Locate the cell with the specified text and output its (X, Y) center coordinate. 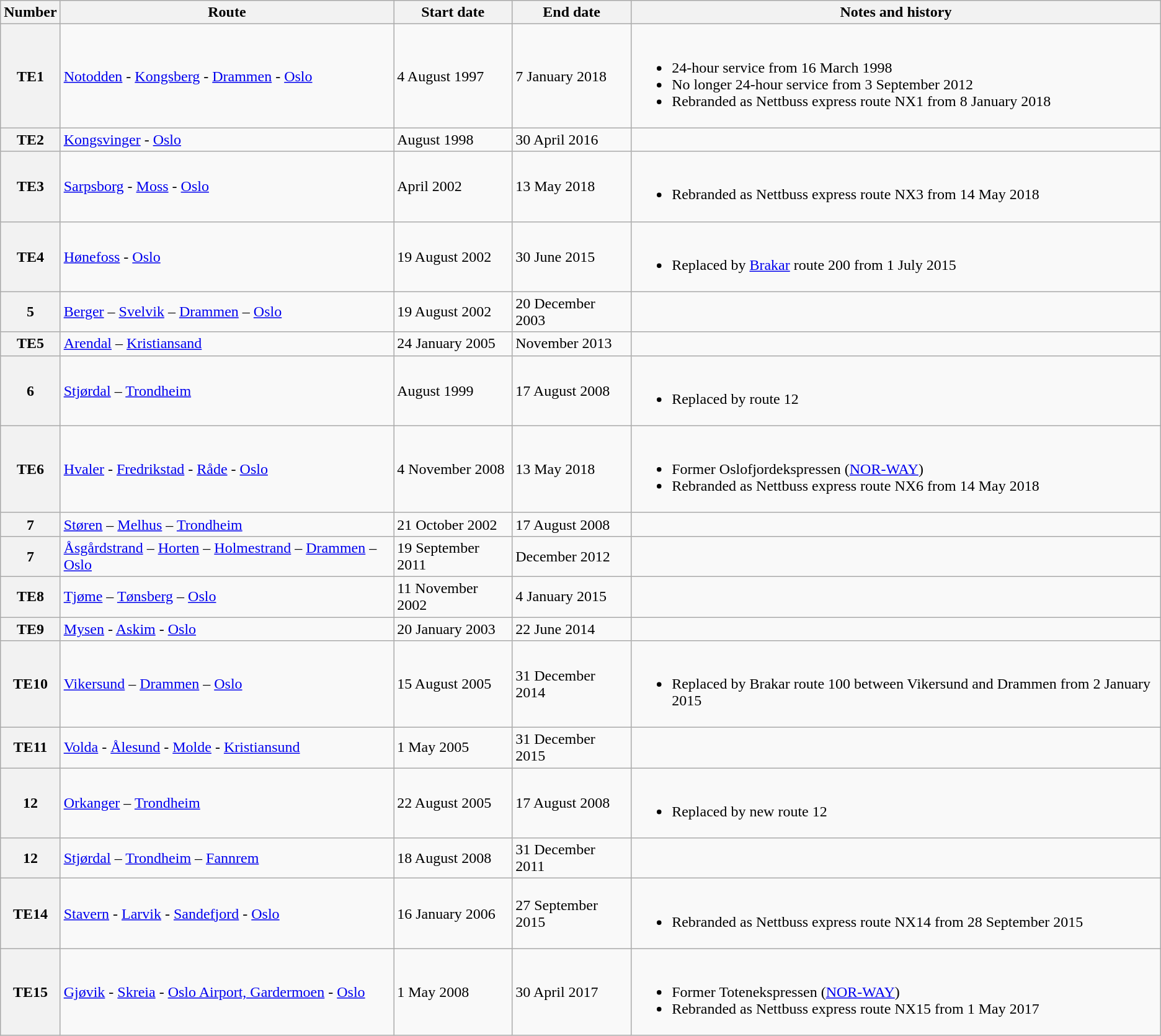
TE2 (30, 140)
Hønefoss - Oslo (227, 257)
15 August 2005 (453, 684)
21 October 2002 (453, 524)
11 November 2002 (453, 597)
20 January 2003 (453, 628)
1 May 2005 (453, 748)
18 August 2008 (453, 859)
31 December 2014 (572, 684)
1 May 2008 (453, 992)
TE5 (30, 344)
6 (30, 391)
Mysen - Askim - Oslo (227, 628)
Åsgårdstrand – Horten – Holmestrand – Drammen – Oslo (227, 556)
Route (227, 12)
Hvaler - Fredrikstad - Råde - Oslo (227, 469)
Kongsvinger - Oslo (227, 140)
Rebranded as Nettbuss express route NX3 from 14 May 2018 (896, 186)
TE9 (30, 628)
Arendal – Kristiansand (227, 344)
Gjøvik - Skreia - Oslo Airport, Gardermoen - Oslo (227, 992)
Rebranded as Nettbuss express route NX14 from 28 September 2015 (896, 913)
Stavern - Larvik - Sandefjord - Oslo (227, 913)
Replaced by Brakar route 100 between Vikersund and Drammen from 2 January 2015 (896, 684)
TE6 (30, 469)
24-hour service from 16 March 1998No longer 24-hour service from 3 September 2012Rebranded as Nettbuss express route NX1 from 8 January 2018 (896, 76)
30 April 2017 (572, 992)
TE3 (30, 186)
20 December 2003 (572, 311)
Notodden - Kongsberg - Drammen - Oslo (227, 76)
November 2013 (572, 344)
TE11 (30, 748)
TE15 (30, 992)
30 June 2015 (572, 257)
24 January 2005 (453, 344)
Former Totenekspressen (NOR-WAY)Rebranded as Nettbuss express route NX15 from 1 May 2017 (896, 992)
Start date (453, 12)
Replaced by route 12 (896, 391)
Orkanger – Trondheim (227, 803)
Notes and history (896, 12)
19 September 2011 (453, 556)
31 December 2011 (572, 859)
27 September 2015 (572, 913)
End date (572, 12)
22 August 2005 (453, 803)
Replaced by Brakar route 200 from 1 July 2015 (896, 257)
Number (30, 12)
TE4 (30, 257)
Volda - Ålesund - Molde - Kristiansund (227, 748)
4 November 2008 (453, 469)
Sarpsborg - Moss - Oslo (227, 186)
16 January 2006 (453, 913)
22 June 2014 (572, 628)
Stjørdal – Trondheim (227, 391)
4 January 2015 (572, 597)
5 (30, 311)
August 1998 (453, 140)
Stjørdal – Trondheim – Fannrem (227, 859)
4 August 1997 (453, 76)
April 2002 (453, 186)
Støren – Melhus – Trondheim (227, 524)
Tjøme – Tønsberg – Oslo (227, 597)
TE10 (30, 684)
30 April 2016 (572, 140)
Former Oslofjordekspressen (NOR-WAY)Rebranded as Nettbuss express route NX6 from 14 May 2018 (896, 469)
August 1999 (453, 391)
7 January 2018 (572, 76)
Berger – Svelvik – Drammen – Oslo (227, 311)
Vikersund – Drammen – Oslo (227, 684)
December 2012 (572, 556)
TE14 (30, 913)
TE1 (30, 76)
TE8 (30, 597)
31 December 2015 (572, 748)
Replaced by new route 12 (896, 803)
